Return the [X, Y] coordinate for the center point of the cell that contains the specified text.  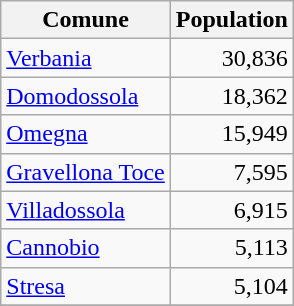
7,595 [232, 172]
Verbania [86, 58]
Domodossola [86, 96]
6,915 [232, 210]
Stresa [86, 286]
Population [232, 20]
Villadossola [86, 210]
Gravellona Toce [86, 172]
5,113 [232, 248]
15,949 [232, 134]
30,836 [232, 58]
Omegna [86, 134]
5,104 [232, 286]
Cannobio [86, 248]
18,362 [232, 96]
Comune [86, 20]
